Return (X, Y) of the center of cell containing provided text 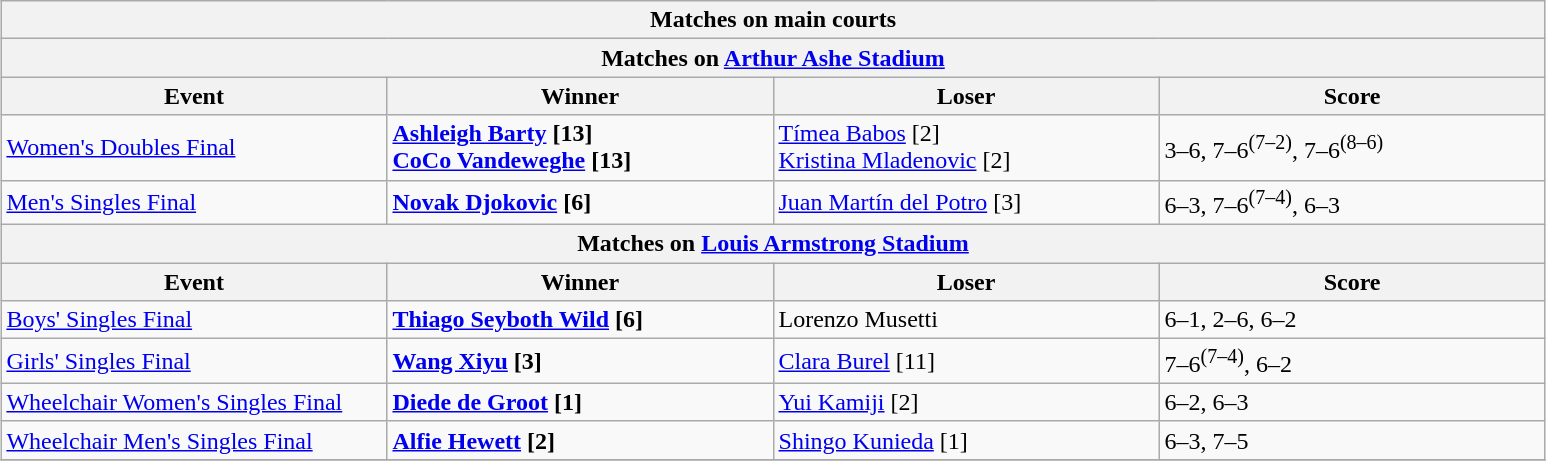
3–6, 7–6(7–2), 7–6(8–6) (1352, 148)
Thiago Seyboth Wild [6] (580, 320)
Ashleigh Barty [13] CoCo Vandeweghe [13] (580, 148)
6–1, 2–6, 6–2 (1352, 320)
Women's Doubles Final (194, 148)
Girls' Singles Final (194, 362)
Juan Martín del Potro [3] (966, 202)
Wang Xiyu [3] (580, 362)
Lorenzo Musetti (966, 320)
Boys' Singles Final (194, 320)
Clara Burel [11] (966, 362)
7–6(7–4), 6–2 (1352, 362)
Novak Djokovic [6] (580, 202)
Men's Singles Final (194, 202)
6–2, 6–3 (1352, 402)
Tímea Babos [2] Kristina Mladenovic [2] (966, 148)
Alfie Hewett [2] (580, 440)
Wheelchair Women's Singles Final (194, 402)
Wheelchair Men's Singles Final (194, 440)
Shingo Kunieda [1] (966, 440)
6–3, 7–6(7–4), 6–3 (1352, 202)
Diede de Groot [1] (580, 402)
Matches on Arthur Ashe Stadium (773, 58)
Matches on main courts (773, 20)
Yui Kamiji [2] (966, 402)
6–3, 7–5 (1352, 440)
Matches on Louis Armstrong Stadium (773, 244)
